Extract the (X, Y) coordinate from the center of the cell holding the provided text.  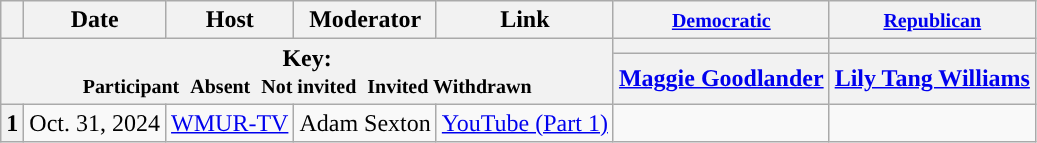
Moderator (365, 20)
Host (230, 20)
Date (95, 20)
1 (12, 123)
Republican (932, 20)
Adam Sexton (365, 123)
WMUR-TV (230, 123)
Oct. 31, 2024 (95, 123)
Key: Participant Absent Not invited Invited Withdrawn (308, 72)
Link (524, 20)
YouTube (Part 1) (524, 123)
Maggie Goodlander (721, 78)
Democratic (721, 20)
Lily Tang Williams (932, 78)
